Find where the given text appears and provide that cell's center as [X, Y] coordinate. 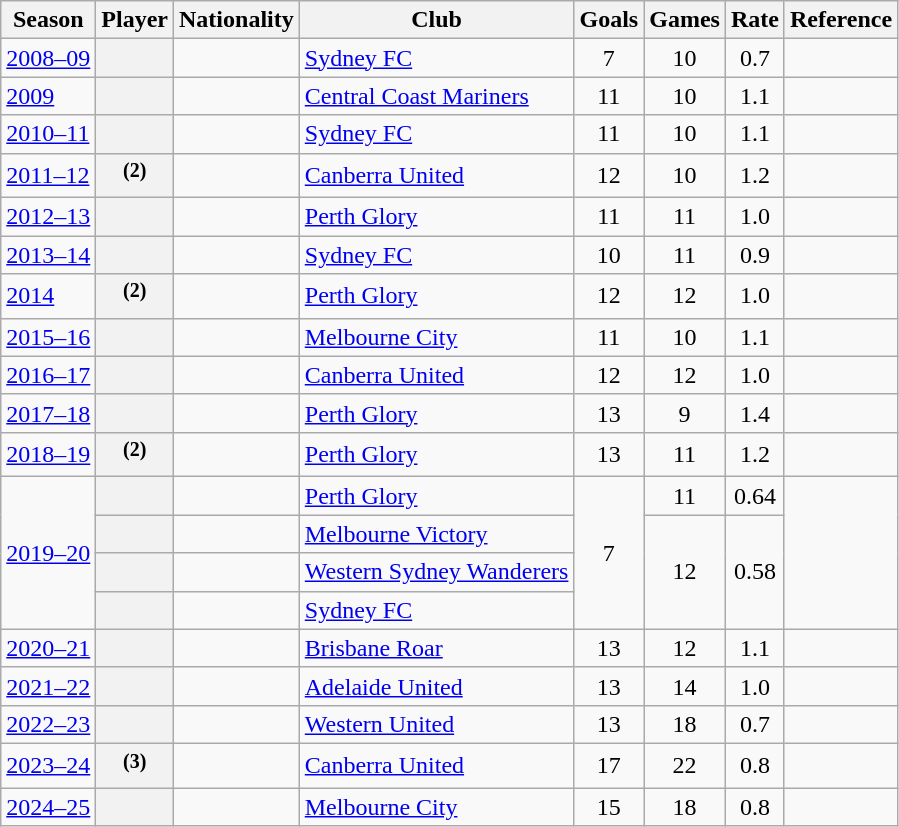
Club [436, 20]
2016–17 [48, 375]
17 [609, 766]
(3) [135, 766]
2017–18 [48, 413]
14 [685, 686]
Melbourne Victory [436, 534]
2023–24 [48, 766]
Goals [609, 20]
2013–14 [48, 255]
2011–12 [48, 176]
2012–13 [48, 217]
Player [135, 20]
2019–20 [48, 553]
Reference [840, 20]
2008–09 [48, 58]
1.4 [754, 413]
22 [685, 766]
0.58 [754, 572]
Nationality [237, 20]
Brisbane Roar [436, 648]
Games [685, 20]
2022–23 [48, 724]
9 [685, 413]
Western Sydney Wanderers [436, 572]
Central Coast Mariners [436, 96]
0.64 [754, 496]
2014 [48, 296]
0.9 [754, 255]
15 [609, 807]
2015–16 [48, 337]
2021–22 [48, 686]
Adelaide United [436, 686]
2010–11 [48, 134]
2020–21 [48, 648]
2009 [48, 96]
2024–25 [48, 807]
Western United [436, 724]
2018–19 [48, 454]
Rate [754, 20]
Season [48, 20]
